Scan for the cell matching the given text and deliver its (X, Y) coordinate at center. 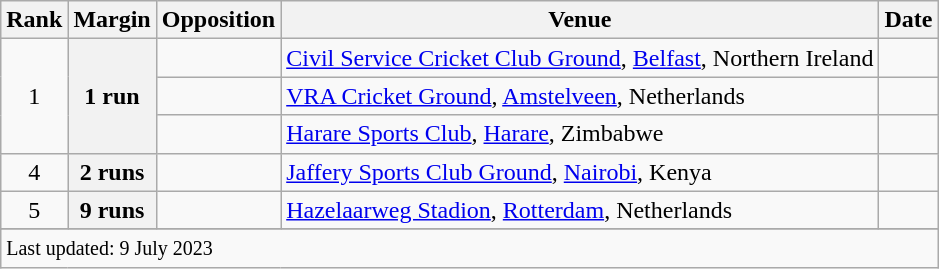
1 (34, 96)
Rank (34, 20)
5 (34, 210)
Venue (580, 20)
Margin (112, 20)
Jaffery Sports Club Ground, Nairobi, Kenya (580, 172)
Opposition (218, 20)
Date (908, 20)
9 runs (112, 210)
1 run (112, 96)
4 (34, 172)
Civil Service Cricket Club Ground, Belfast, Northern Ireland (580, 58)
Last updated: 9 July 2023 (470, 248)
2 runs (112, 172)
VRA Cricket Ground, Amstelveen, Netherlands (580, 96)
Harare Sports Club, Harare, Zimbabwe (580, 134)
Hazelaarweg Stadion, Rotterdam, Netherlands (580, 210)
